Provide the (X, Y) coordinate of the cell's center where the given text is located.  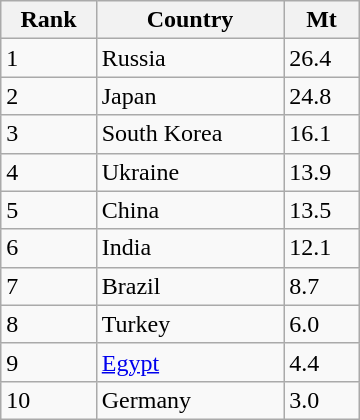
5 (48, 210)
7 (48, 286)
24.8 (322, 96)
Turkey (190, 324)
Egypt (190, 362)
Country (190, 20)
8.7 (322, 286)
1 (48, 58)
Russia (190, 58)
10 (48, 400)
Germany (190, 400)
Ukraine (190, 172)
6 (48, 248)
South Korea (190, 134)
13.9 (322, 172)
Mt (322, 20)
26.4 (322, 58)
9 (48, 362)
4.4 (322, 362)
13.5 (322, 210)
3 (48, 134)
6.0 (322, 324)
China (190, 210)
16.1 (322, 134)
India (190, 248)
Brazil (190, 286)
Rank (48, 20)
3.0 (322, 400)
8 (48, 324)
Japan (190, 96)
4 (48, 172)
2 (48, 96)
12.1 (322, 248)
